Provide the (x, y) coordinate of the cell's center where the given text is located.  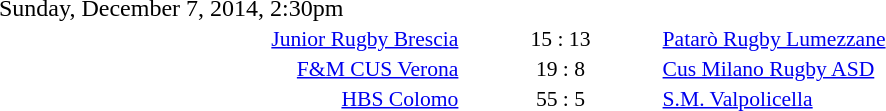
19 : 8 (560, 68)
15 : 13 (560, 38)
